Return [x, y] of the center of cell containing provided text 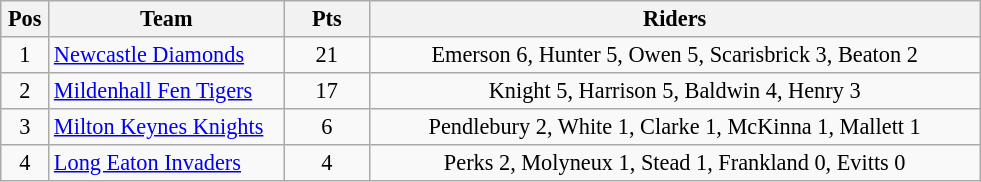
21 [326, 55]
Riders [674, 19]
1 [25, 55]
Perks 2, Molyneux 1, Stead 1, Frankland 0, Evitts 0 [674, 162]
Emerson 6, Hunter 5, Owen 5, Scarisbrick 3, Beaton 2 [674, 55]
6 [326, 126]
Pos [25, 19]
Long Eaton Invaders [166, 162]
2 [25, 90]
Milton Keynes Knights [166, 126]
Mildenhall Fen Tigers [166, 90]
17 [326, 90]
Pts [326, 19]
3 [25, 126]
Pendlebury 2, White 1, Clarke 1, McKinna 1, Mallett 1 [674, 126]
Knight 5, Harrison 5, Baldwin 4, Henry 3 [674, 90]
Newcastle Diamonds [166, 55]
Team [166, 19]
